Pinpoint the cell where the given text exists, returning its (X, Y) midpoint coordinate. 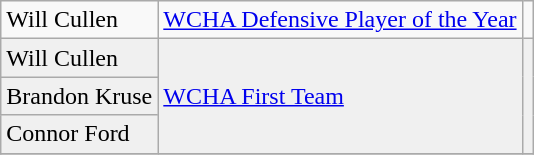
WCHA First Team (340, 96)
Connor Ford (80, 134)
WCHA Defensive Player of the Year (340, 20)
Brandon Kruse (80, 96)
